For the text-containing cell, return its midpoint in (X, Y) coordinate format. 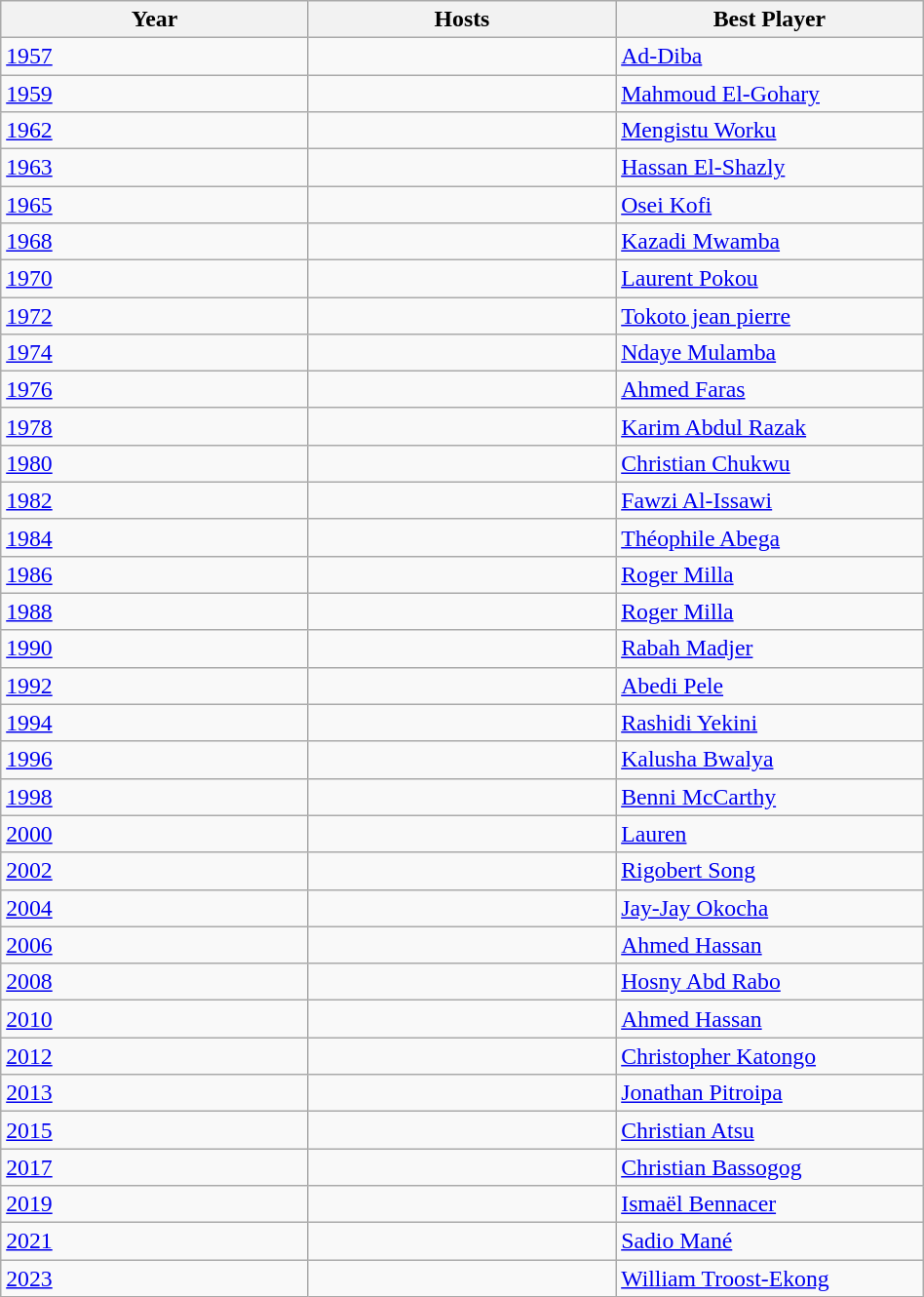
Hosts (462, 20)
Laurent Pokou (770, 278)
1965 (154, 204)
1968 (154, 241)
Benni McCarthy (770, 797)
1994 (154, 723)
1984 (154, 537)
Mengistu Worku (770, 130)
Year (154, 20)
1996 (154, 760)
William Troost-Ekong (770, 1278)
Rigobert Song (770, 871)
Christopher Katongo (770, 1056)
2012 (154, 1056)
1978 (154, 426)
Lauren (770, 834)
Jonathan Pitroipa (770, 1093)
Christian Atsu (770, 1130)
2006 (154, 945)
1974 (154, 352)
2019 (154, 1204)
1957 (154, 57)
1976 (154, 389)
1986 (154, 574)
1980 (154, 463)
Kazadi Mwamba (770, 241)
Ndaye Mulamba (770, 352)
1988 (154, 611)
1963 (154, 167)
1972 (154, 315)
Sadio Mané (770, 1241)
2010 (154, 1019)
Rashidi Yekini (770, 723)
2021 (154, 1241)
1982 (154, 500)
Best Player (770, 20)
Karim Abdul Razak (770, 426)
Christian Chukwu (770, 463)
Mahmoud El-Gohary (770, 94)
Jay-Jay Okocha (770, 908)
Rabah Madjer (770, 648)
Théophile Abega (770, 537)
1962 (154, 130)
2000 (154, 834)
2002 (154, 871)
Ismaël Bennacer (770, 1204)
2008 (154, 982)
Fawzi Al-Issawi (770, 500)
1990 (154, 648)
2004 (154, 908)
2013 (154, 1093)
Hosny Abd Rabo (770, 982)
Osei Kofi (770, 204)
Tokoto jean pierre (770, 315)
Ad-Diba (770, 57)
Kalusha Bwalya (770, 760)
Abedi Pele (770, 686)
1970 (154, 278)
Christian Bassogog (770, 1167)
1992 (154, 686)
2023 (154, 1278)
Hassan El-Shazly (770, 167)
Ahmed Faras (770, 389)
2015 (154, 1130)
1998 (154, 797)
1959 (154, 94)
2017 (154, 1167)
